Pinpoint the cell where the given text exists, returning its [X, Y] midpoint coordinate. 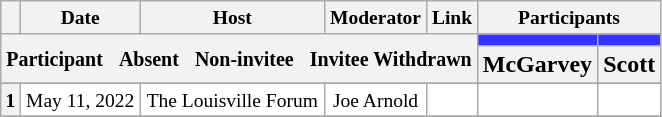
Joe Arnold [375, 100]
Participants [568, 18]
1 [10, 100]
May 11, 2022 [80, 100]
Host [232, 18]
Scott [630, 64]
Participant Absent Non-invitee Invitee Withdrawn [240, 58]
The Louisville Forum [232, 100]
McGarvey [537, 64]
Moderator [375, 18]
Link [452, 18]
Date [80, 18]
